Return the [x, y] coordinate for the center point of the cell that contains the specified text.  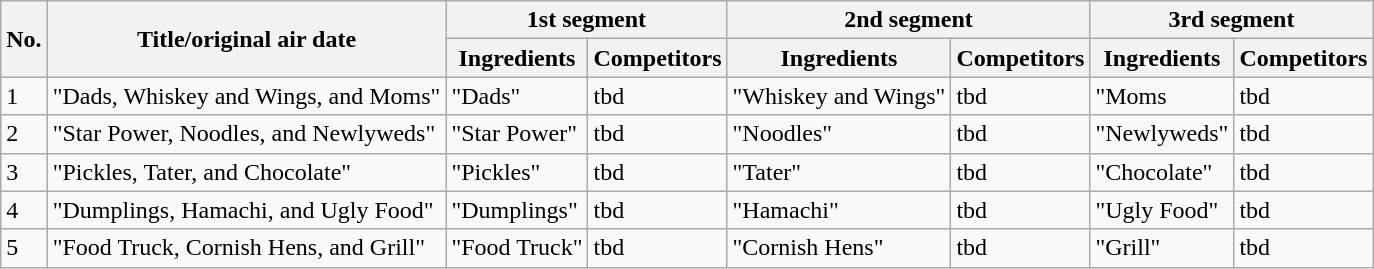
3rd segment [1232, 20]
"Star Power, Noodles, and Newlyweds" [246, 134]
"Pickles, Tater, and Chocolate" [246, 172]
4 [24, 210]
"Newlyweds" [1162, 134]
"Noodles" [839, 134]
"Moms [1162, 96]
2 [24, 134]
"Tater" [839, 172]
2nd segment [908, 20]
1st segment [586, 20]
"Star Power" [517, 134]
"Pickles" [517, 172]
3 [24, 172]
"Food Truck" [517, 248]
Title/original air date [246, 39]
5 [24, 248]
"Food Truck, Cornish Hens, and Grill" [246, 248]
"Hamachi" [839, 210]
"Whiskey and Wings" [839, 96]
"Ugly Food" [1162, 210]
"Dumplings, Hamachi, and Ugly Food" [246, 210]
"Chocolate" [1162, 172]
"Dads" [517, 96]
"Grill" [1162, 248]
"Dads, Whiskey and Wings, and Moms" [246, 96]
"Dumplings" [517, 210]
"Cornish Hens" [839, 248]
No. [24, 39]
1 [24, 96]
